Detect which cell encompasses the target text, then output its [x, y] center coordinate. 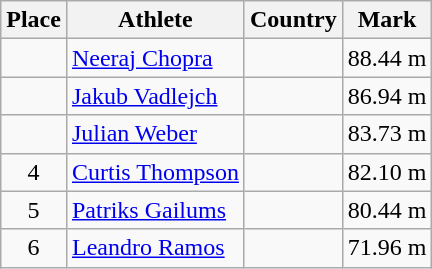
Jakub Vadlejch [155, 96]
Place [34, 20]
88.44 m [387, 58]
83.73 m [387, 134]
Athlete [155, 20]
80.44 m [387, 210]
71.96 m [387, 248]
4 [34, 172]
Patriks Gailums [155, 210]
Curtis Thompson [155, 172]
Country [293, 20]
6 [34, 248]
Leandro Ramos [155, 248]
86.94 m [387, 96]
5 [34, 210]
Mark [387, 20]
Neeraj Chopra [155, 58]
82.10 m [387, 172]
Julian Weber [155, 134]
